Extract the (X, Y) coordinate from the center of the cell holding the provided text.  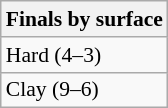
Hard (4–3) (84, 55)
Finals by surface (84, 19)
Clay (9–6) (84, 90)
